Identify which cell holds the provided text, then report its (X, Y) central coordinate. 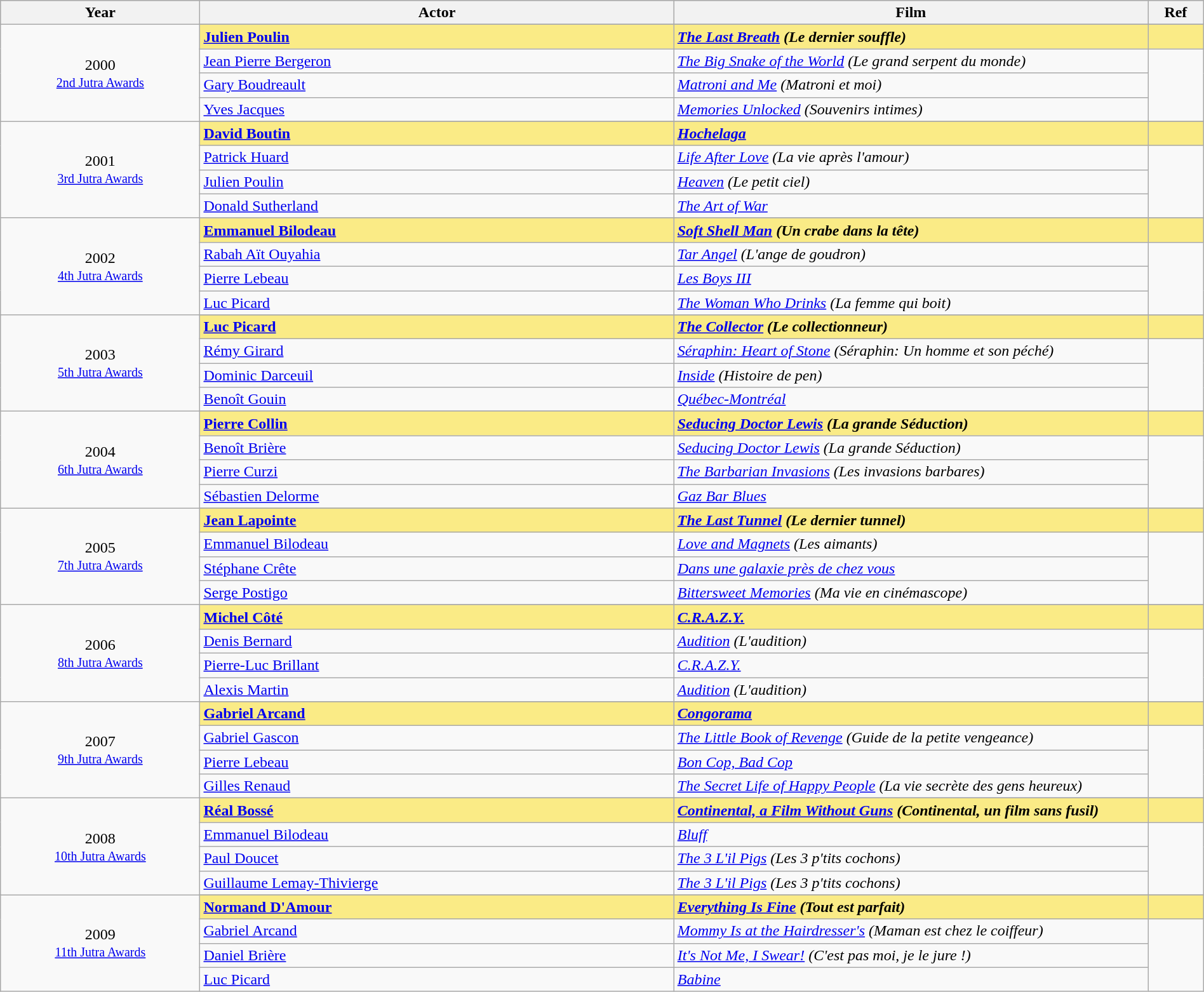
The Woman Who Drinks (La femme qui boit) (911, 303)
Séraphin: Heart of Stone (Séraphin: Un homme et son péché) (911, 351)
Life After Love (La vie après l'amour) (911, 158)
Year (100, 13)
Film (911, 13)
Denis Bernard (437, 641)
Actor (437, 13)
2008 10th Jutra Awards (100, 847)
Memories Unlocked (Souvenirs intimes) (911, 109)
Soft Shell Man (Un crabe dans la tête) (911, 230)
Rémy Girard (437, 351)
Jean Pierre Bergeron (437, 61)
The Collector (Le collectionneur) (911, 327)
David Boutin (437, 133)
Dominic Darceuil (437, 375)
Sébastien Delorme (437, 496)
Love and Magnets (Les aimants) (911, 544)
2003 5th Jutra Awards (100, 363)
Everything Is Fine (Tout est parfait) (911, 907)
Inside (Histoire de pen) (911, 375)
Serge Postigo (437, 593)
Bluff (911, 834)
2009 11th Jutra Awards (100, 943)
Jean Lapointe (437, 520)
Donald Sutherland (437, 206)
Mommy Is at the Hairdresser's (Maman est chez le coiffeur) (911, 931)
The Barbarian Invasions (Les invasions barbares) (911, 472)
Bon Cop, Bad Cop (911, 762)
Pierre-Luc Brillant (437, 665)
Babine (911, 979)
2007 9th Jutra Awards (100, 750)
The Art of War (911, 206)
Québec-Montréal (911, 399)
Dans une galaxie près de chez vous (911, 568)
Benoît Brière (437, 448)
Rabah Aït Ouyahia (437, 254)
Yves Jacques (437, 109)
Benoît Gouin (437, 399)
2006 8th Jutra Awards (100, 653)
Bittersweet Memories (Ma vie en cinémascope) (911, 593)
Ref (1176, 13)
The Little Book of Revenge (Guide de la petite vengeance) (911, 738)
2001 3rd Jutra Awards (100, 170)
2000 2nd Jutra Awards (100, 73)
Matroni and Me (Matroni et moi) (911, 85)
Paul Doucet (437, 859)
It's Not Me, I Swear! (C'est pas moi, je le jure !) (911, 955)
Hochelaga (911, 133)
Pierre Curzi (437, 472)
Les Boys III (911, 278)
Normand D'Amour (437, 907)
The Last Tunnel (Le dernier tunnel) (911, 520)
Guillaume Lemay-Thivierge (437, 883)
Tar Angel (L'ange de goudron) (911, 254)
2004 6th Jutra Awards (100, 460)
Continental, a Film Without Guns (Continental, un film sans fusil) (911, 810)
Patrick Huard (437, 158)
Réal Bossé (437, 810)
Gaz Bar Blues (911, 496)
Gilles Renaud (437, 786)
Michel Côté (437, 617)
Gary Boudreault (437, 85)
Daniel Brière (437, 955)
Pierre Collin (437, 424)
The Last Breath (Le dernier souffle) (911, 37)
Congorama (911, 714)
Heaven (Le petit ciel) (911, 182)
Gabriel Gascon (437, 738)
2005 7th Jutra Awards (100, 556)
2002 4th Jutra Awards (100, 266)
Stéphane Crête (437, 568)
The Secret Life of Happy People (La vie secrète des gens heureux) (911, 786)
Alexis Martin (437, 689)
The Big Snake of the World (Le grand serpent du monde) (911, 61)
